From the cell containing the given text, extract its center point as (x, y) coordinate. 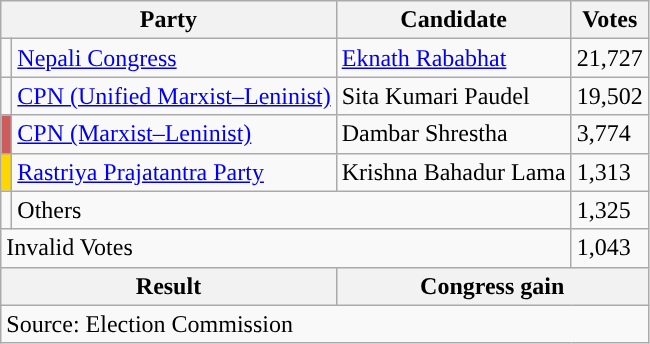
Rastriya Prajatantra Party (174, 172)
CPN (Marxist–Leninist) (174, 134)
Result (168, 286)
Votes (610, 20)
Congress gain (492, 286)
Nepali Congress (174, 58)
1,325 (610, 210)
1,043 (610, 248)
Eknath Rababhat (454, 58)
3,774 (610, 134)
Others (292, 210)
19,502 (610, 96)
Party (168, 20)
Krishna Bahadur Lama (454, 172)
CPN (Unified Marxist–Leninist) (174, 96)
1,313 (610, 172)
Candidate (454, 20)
Sita Kumari Paudel (454, 96)
Dambar Shrestha (454, 134)
Invalid Votes (286, 248)
21,727 (610, 58)
Source: Election Commission (324, 324)
